Pinpoint the cell where the given text exists, returning its [X, Y] midpoint coordinate. 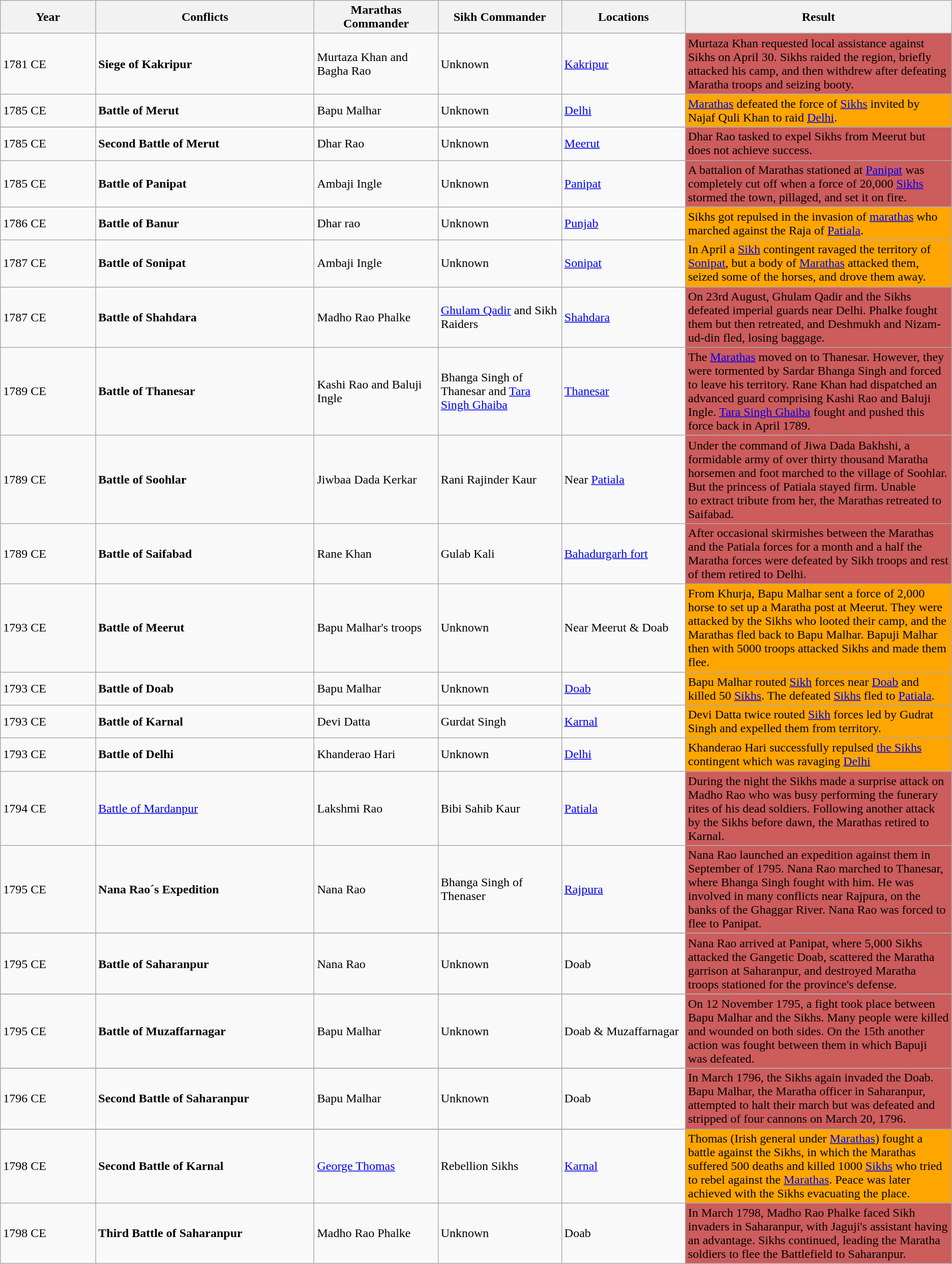
Gulab Kali [499, 553]
Conflicts [205, 17]
Dhar Rao [376, 143]
Battle of Muzaffarnagar [205, 1031]
Battle of Sonipat [205, 263]
In April a Sikh contingent ravaged the territory of Sonipat, but a body of Marathas attacked them, seized some of the horses, and drove them away. [818, 263]
Patiala [623, 808]
Battle of Meerut [205, 627]
Rajpura [623, 890]
Kashi Rao and Baluji Ingle [376, 392]
Near Patiala [623, 479]
Battle of Shahdara [205, 317]
Murtaza Khan and Bagha Rao [376, 64]
Result [818, 17]
Marathas defeated the force of Sikhs invited by Najaf Quli Khan to raid Delhi. [818, 111]
Devi Datta twice routed Sikh forces led by Gudrat Singh and expelled them from territory. [818, 722]
Ghulam Qadir and Sikh Raiders [499, 317]
Bhanga Singh of Thenaser [499, 890]
Jiwbaa Dada Kerkar [376, 479]
Lakshmi Rao [376, 808]
Shahdara [623, 317]
Battle of Panipat [205, 184]
Khanderao Hari successfully repulsed the Sikhs contingent which was ravaging Delhi [818, 755]
Rane Khan [376, 553]
Near Meerut & Doab [623, 627]
Punjab [623, 224]
Rebellion Sikhs [499, 1166]
Gurdat Singh [499, 722]
Year [48, 17]
Rani Rajinder Kaur [499, 479]
Second Battle of Karnal [205, 1166]
Sikhs got repulsed in the invasion of marathas who marched against the Raja of Patiala. [818, 224]
Khanderao Hari [376, 755]
Battle of Saharanpur [205, 964]
Bibi Sahib Kaur [499, 808]
Battle of Doab [205, 688]
Battle of Karnal [205, 722]
Sikh Commander [499, 17]
Doab & Muzaffarnagar [623, 1031]
Panipat [623, 184]
1786 CE [48, 224]
Battle of Thanesar [205, 392]
Siege of Kakripur [205, 64]
Battle of Soohlar [205, 479]
1781 CE [48, 64]
George Thomas [376, 1166]
1796 CE [48, 1098]
Battle of Delhi [205, 755]
Second Battle of Merut [205, 143]
1794 CE [48, 808]
Battle of Merut [205, 111]
Third Battle of Saharanpur [205, 1233]
Bapu Malhar's troops [376, 627]
Marathas Commander [376, 17]
Battle of Saifabad [205, 553]
Thanesar [623, 392]
Bahadurgarh fort [623, 553]
Battle of Mardanpur [205, 808]
Dhar Rao tasked to expel Sikhs from Meerut but does not achieve success. [818, 143]
Devi Datta [376, 722]
Nana Rao´s Expedition [205, 890]
Locations [623, 17]
Battle of Banur [205, 224]
Sonipat [623, 263]
Bhanga Singh of Thanesar and Tara Singh Ghaiba [499, 392]
Meerut [623, 143]
Bapu Malhar routed Sikh forces near Doab and killed 50 Sikhs. The defeated Sikhs fled to Patiala. [818, 688]
Second Battle of Saharanpur [205, 1098]
Kakripur [623, 64]
A battalion of Marathas stationed at Panipat was completely cut off when a force of 20,000 Sikhs stormed the town, pillaged, and set it on fire. [818, 184]
Dhar rao [376, 224]
